Determine the [x, y] coordinate at the center of the cell enclosing the given text.  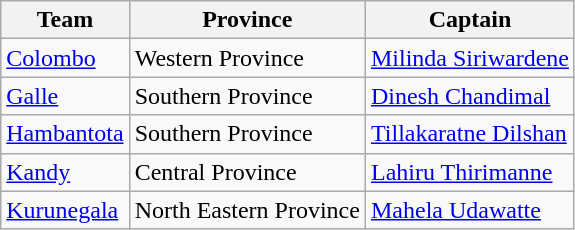
Milinda Siriwardene [470, 58]
Kandy [65, 172]
Tillakaratne Dilshan [470, 134]
Colombo [65, 58]
Province [247, 20]
Captain [470, 20]
Western Province [247, 58]
Central Province [247, 172]
North Eastern Province [247, 210]
Dinesh Chandimal [470, 96]
Team [65, 20]
Lahiru Thirimanne [470, 172]
Kurunegala [65, 210]
Galle [65, 96]
Mahela Udawatte [470, 210]
Hambantota [65, 134]
